For the text-containing cell, return its midpoint in [x, y] coordinate format. 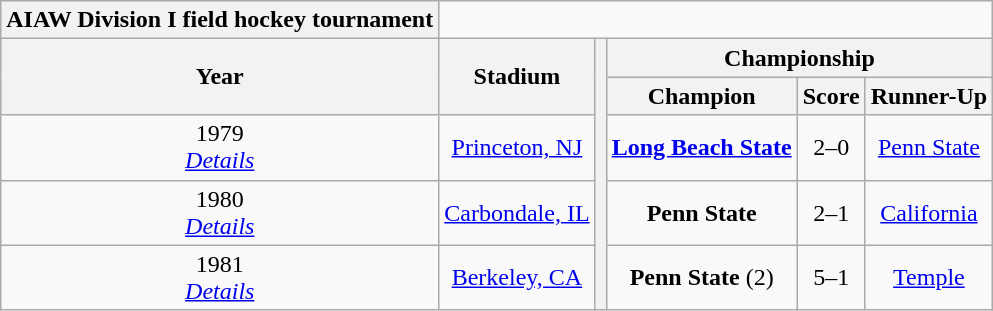
Penn State (2) [702, 278]
Runner-Up [929, 96]
1980 Details [220, 212]
Princeton, NJ [517, 148]
Champion [702, 96]
AIAW Division I field hockey tournament [220, 20]
Berkeley, CA [517, 278]
2–0 [831, 148]
5–1 [831, 278]
Temple [929, 278]
1981 Details [220, 278]
Long Beach State [702, 148]
Score [831, 96]
Championship [800, 58]
Carbondale, IL [517, 212]
1979 Details [220, 148]
2–1 [831, 212]
Year [220, 77]
Stadium [517, 77]
California [929, 212]
